Extract the (X, Y) coordinate from the center of the cell holding the provided text.  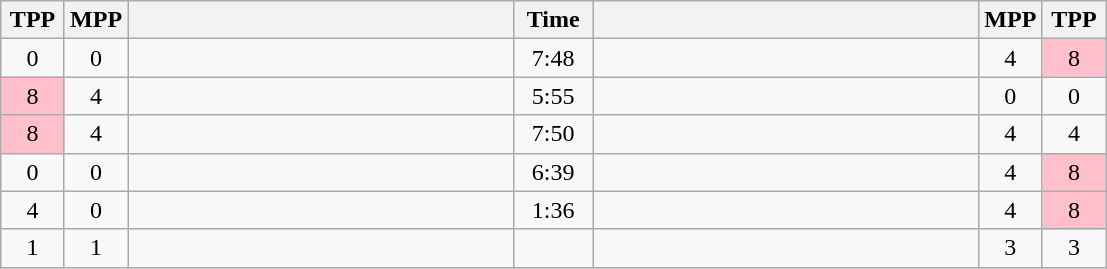
6:39 (554, 172)
7:50 (554, 134)
1:36 (554, 210)
Time (554, 20)
5:55 (554, 96)
7:48 (554, 58)
